From the cell containing the given text, extract its center point as (X, Y) coordinate. 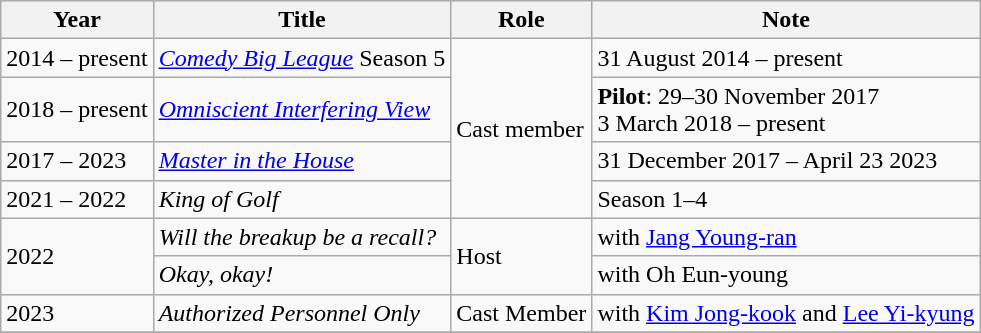
with Kim Jong-kook and Lee Yi-kyung (786, 313)
Season 1–4 (786, 199)
Host (522, 256)
Will the breakup be a recall? (302, 237)
31 August 2014 – present (786, 58)
Omniscient Interfering View (302, 110)
2021 – 2022 (77, 199)
Master in the House (302, 161)
with Oh Eun-young (786, 275)
Note (786, 20)
2018 – present (77, 110)
2017 – 2023 (77, 161)
2023 (77, 313)
Title (302, 20)
Role (522, 20)
with Jang Young-ran (786, 237)
King of Golf (302, 199)
2022 (77, 256)
31 December 2017 – April 23 2023 (786, 161)
2014 – present (77, 58)
Comedy Big League Season 5 (302, 58)
Okay, okay! (302, 275)
Cast Member (522, 313)
Authorized Personnel Only (302, 313)
Pilot: 29–30 November 20173 March 2018 – present (786, 110)
Year (77, 20)
Cast member (522, 128)
